Determine the (X, Y) coordinate at the center of the cell enclosing the given text.  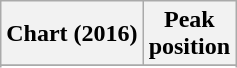
Peak position (189, 34)
Chart (2016) (72, 34)
